Output the (X, Y) coordinate of the center of the cell containing the given text.  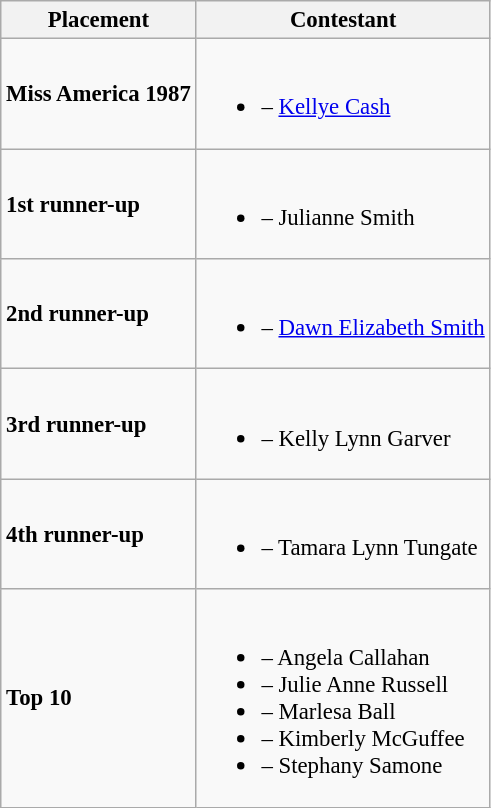
3rd runner-up (98, 424)
Top 10 (98, 698)
– Angela Callahan – Julie Anne Russell – Marlesa Ball – Kimberly McGuffee – Stephany Samone (343, 698)
– Kelly Lynn Garver (343, 424)
2nd runner-up (98, 314)
– Kellye Cash (343, 94)
Miss America 1987 (98, 94)
1st runner-up (98, 204)
Contestant (343, 20)
– Dawn Elizabeth Smith (343, 314)
– Tamara Lynn Tungate (343, 534)
– Julianne Smith (343, 204)
4th runner-up (98, 534)
Placement (98, 20)
